Search for the cell housing the specified text and yield its [x, y] center coordinate. 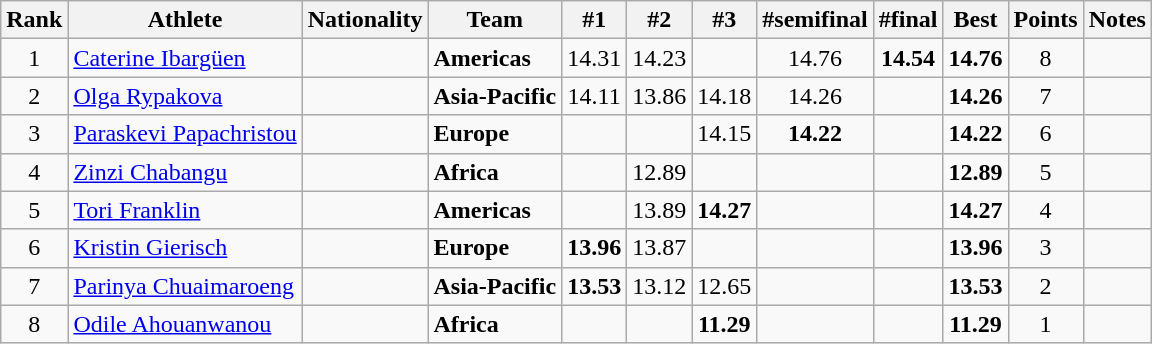
Best [976, 20]
14.15 [724, 134]
#1 [594, 20]
#3 [724, 20]
Points [1046, 20]
14.31 [594, 58]
#semifinal [815, 20]
14.23 [660, 58]
Olga Rypakova [185, 96]
Zinzi Chabangu [185, 172]
Notes [1117, 20]
13.89 [660, 210]
14.54 [908, 58]
Parinya Chuaimaroeng [185, 286]
Odile Ahouanwanou [185, 324]
Paraskevi Papachristou [185, 134]
13.12 [660, 286]
#final [908, 20]
13.87 [660, 248]
Athlete [185, 20]
Kristin Gierisch [185, 248]
Tori Franklin [185, 210]
14.18 [724, 96]
Team [495, 20]
Caterine Ibargüen [185, 58]
13.86 [660, 96]
#2 [660, 20]
12.65 [724, 286]
Nationality [365, 20]
Rank [34, 20]
14.11 [594, 96]
